Output the [x, y] coordinate of the center of the cell containing the given text.  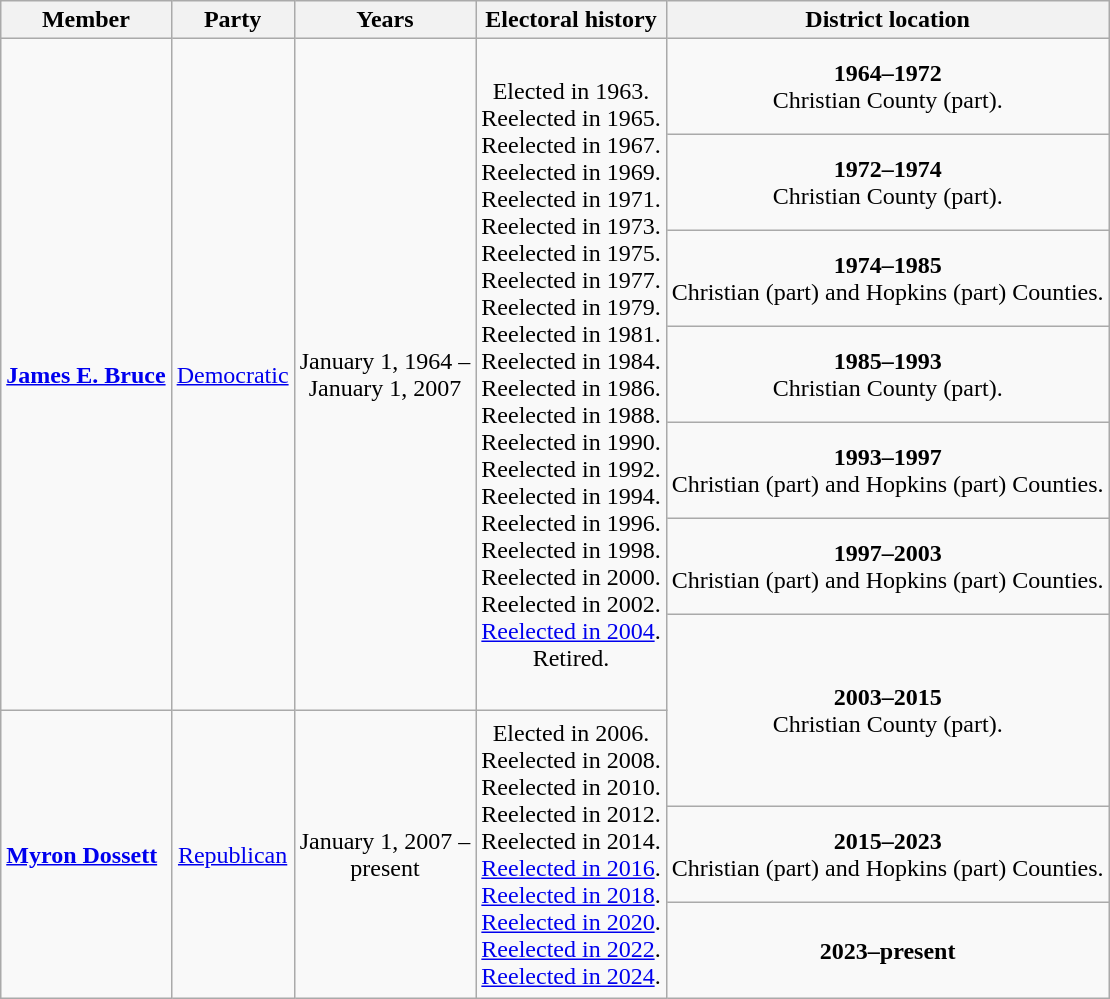
2023–present [888, 951]
Myron Dossett [86, 855]
2015–2023Christian (part) and Hopkins (part) Counties. [888, 855]
Electoral history [571, 20]
1972–1974Christian County (part). [888, 183]
January 1, 1964 –January 1, 2007 [385, 375]
Years [385, 20]
1997–2003Christian (part) and Hopkins (part) Counties. [888, 567]
Member [86, 20]
January 1, 2007 –present [385, 855]
1974–1985Christian (part) and Hopkins (part) Counties. [888, 279]
1964–1972Christian County (part). [888, 87]
District location [888, 20]
2003–2015Christian County (part). [888, 711]
James E. Bruce [86, 375]
1993–1997Christian (part) and Hopkins (part) Counties. [888, 471]
Republican [232, 855]
1985–1993Christian County (part). [888, 375]
Party [232, 20]
Democratic [232, 375]
